Pinpoint the cell where the given text exists, returning its [X, Y] midpoint coordinate. 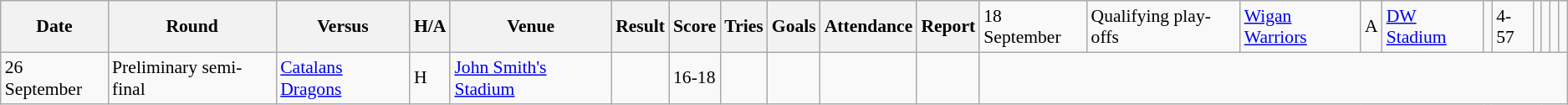
Score [694, 27]
Goals [794, 27]
H/A [430, 27]
Versus [343, 27]
H [430, 77]
Catalans Dragons [343, 77]
Date [54, 27]
16-18 [694, 77]
Round [192, 27]
Venue [530, 27]
18 September [1033, 27]
A [1371, 27]
26 September [54, 77]
Tries [743, 27]
Preliminary semi-final [192, 77]
4-57 [1512, 27]
DW Stadium [1433, 27]
Report [948, 27]
Qualifying play-offs [1164, 27]
Attendance [869, 27]
John Smith's Stadium [530, 77]
Result [641, 27]
Wigan Warriors [1300, 27]
